Return [x, y] of the center of cell containing provided text 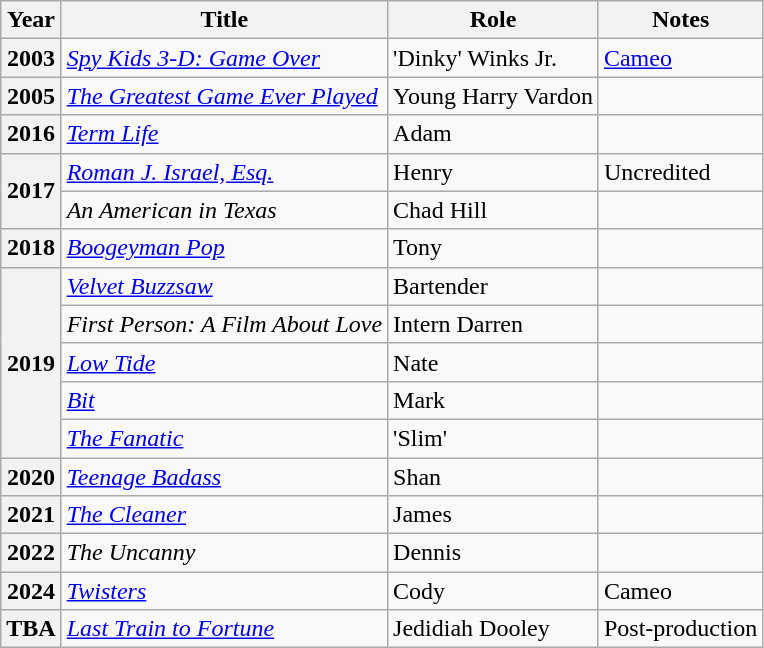
Bit [224, 400]
Dennis [494, 553]
James [494, 515]
First Person: A Film About Love [224, 324]
Term Life [224, 134]
Boogeyman Pop [224, 248]
Nate [494, 362]
The Cleaner [224, 515]
Title [224, 20]
Velvet Buzzsaw [224, 286]
2017 [31, 191]
Uncredited [680, 172]
Low Tide [224, 362]
Jedidiah Dooley [494, 629]
Henry [494, 172]
Twisters [224, 591]
2019 [31, 362]
2022 [31, 553]
2020 [31, 477]
Spy Kids 3-D: Game Over [224, 58]
Post-production [680, 629]
The Greatest Game Ever Played [224, 96]
The Uncanny [224, 553]
2024 [31, 591]
Intern Darren [494, 324]
Last Train to Fortune [224, 629]
2018 [31, 248]
The Fanatic [224, 438]
Cody [494, 591]
TBA [31, 629]
Mark [494, 400]
Young Harry Vardon [494, 96]
2003 [31, 58]
2016 [31, 134]
Role [494, 20]
2021 [31, 515]
Chad Hill [494, 210]
2005 [31, 96]
Year [31, 20]
'Dinky' Winks Jr. [494, 58]
Teenage Badass [224, 477]
Tony [494, 248]
Adam [494, 134]
Bartender [494, 286]
'Slim' [494, 438]
Shan [494, 477]
An American in Texas [224, 210]
Notes [680, 20]
Roman J. Israel, Esq. [224, 172]
